Return (X, Y) of the center of cell containing provided text 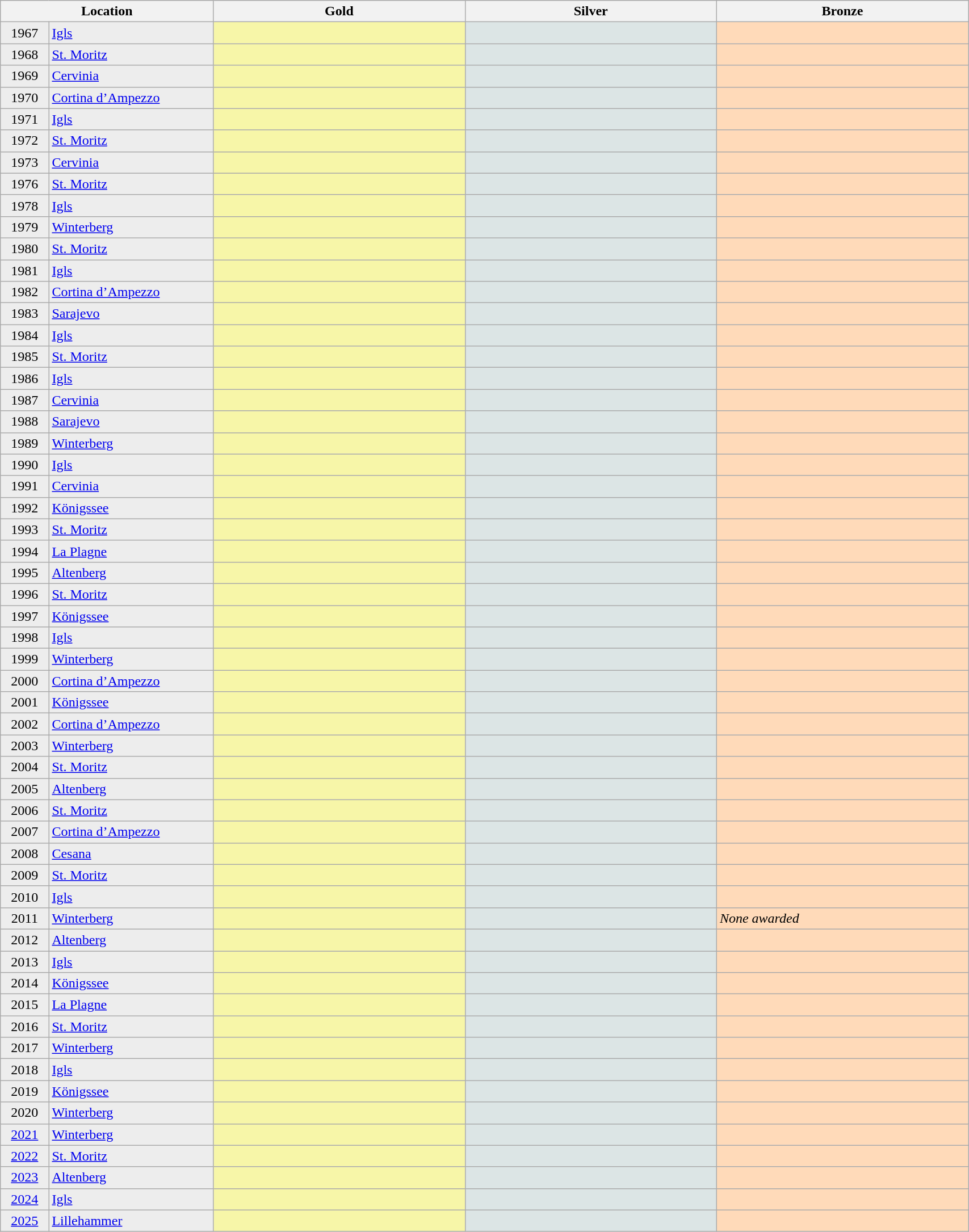
1967 (25, 33)
1981 (25, 271)
1988 (25, 422)
2000 (25, 681)
1987 (25, 400)
1998 (25, 638)
2012 (25, 940)
1993 (25, 529)
2001 (25, 703)
1982 (25, 292)
1986 (25, 379)
Bronze (842, 11)
1971 (25, 119)
2006 (25, 810)
1997 (25, 616)
1984 (25, 335)
Location (107, 11)
2023 (25, 1178)
1983 (25, 314)
2022 (25, 1156)
2013 (25, 962)
2024 (25, 1199)
Silver (590, 11)
2010 (25, 897)
2015 (25, 1005)
Cesana (131, 853)
2020 (25, 1113)
1970 (25, 98)
1980 (25, 249)
Lillehammer (131, 1221)
2009 (25, 875)
2008 (25, 853)
2002 (25, 724)
1976 (25, 184)
2007 (25, 832)
1979 (25, 227)
2018 (25, 1070)
1978 (25, 205)
1973 (25, 162)
1994 (25, 551)
2005 (25, 789)
1969 (25, 76)
Gold (339, 11)
1985 (25, 357)
2011 (25, 918)
None awarded (842, 918)
2017 (25, 1048)
2025 (25, 1221)
2014 (25, 983)
2019 (25, 1091)
1989 (25, 443)
1972 (25, 141)
1996 (25, 594)
1999 (25, 659)
1995 (25, 573)
2021 (25, 1134)
2004 (25, 767)
1991 (25, 486)
1992 (25, 508)
1990 (25, 465)
1968 (25, 54)
2016 (25, 1027)
2003 (25, 746)
